Return (x, y) of the center of cell containing provided text 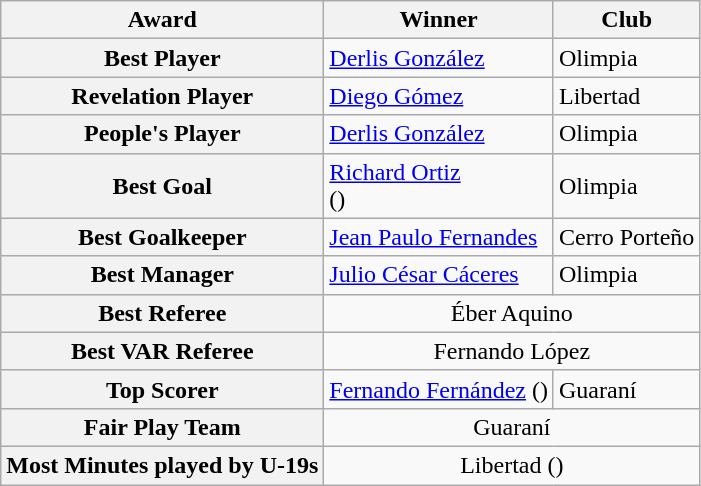
Libertad (626, 96)
People's Player (162, 134)
Libertad () (512, 465)
Fair Play Team (162, 427)
Cerro Porteño (626, 237)
Revelation Player (162, 96)
Fernando López (512, 351)
Jean Paulo Fernandes (439, 237)
Best Goal (162, 186)
Best Goalkeeper (162, 237)
Most Minutes played by U-19s (162, 465)
Best Referee (162, 313)
Winner (439, 20)
Best VAR Referee (162, 351)
Richard Ortiz() (439, 186)
Éber Aquino (512, 313)
Top Scorer (162, 389)
Best Player (162, 58)
Julio César Cáceres (439, 275)
Award (162, 20)
Fernando Fernández () (439, 389)
Best Manager (162, 275)
Diego Gómez (439, 96)
Club (626, 20)
